Pinpoint the cell where the given text exists, returning its [x, y] midpoint coordinate. 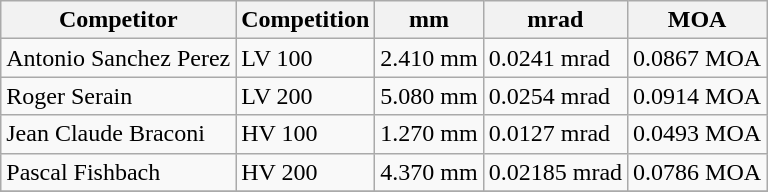
mrad [555, 20]
Competitor [118, 20]
2.410 mm [429, 58]
0.0254 mrad [555, 96]
HV 200 [306, 172]
0.0914 MOA [698, 96]
0.0867 MOA [698, 58]
MOA [698, 20]
0.0493 MOA [698, 134]
1.270 mm [429, 134]
mm [429, 20]
Roger Serain [118, 96]
HV 100 [306, 134]
0.02185 mrad [555, 172]
Jean Claude Braconi [118, 134]
0.0127 mrad [555, 134]
Competition [306, 20]
5.080 mm [429, 96]
4.370 mm [429, 172]
Antonio Sanchez Perez [118, 58]
0.0241 mrad [555, 58]
LV 100 [306, 58]
LV 200 [306, 96]
0.0786 MOA [698, 172]
Pascal Fishbach [118, 172]
